For the text-containing cell, return its midpoint in [x, y] coordinate format. 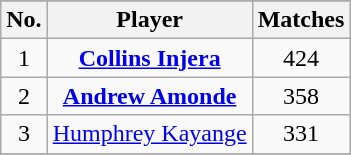
Andrew Amonde [150, 96]
Matches [301, 20]
3 [24, 134]
Player [150, 20]
331 [301, 134]
Humphrey Kayange [150, 134]
424 [301, 58]
1 [24, 58]
No. [24, 20]
Collins Injera [150, 58]
358 [301, 96]
2 [24, 96]
